Pinpoint the cell where the given text exists, returning its (x, y) midpoint coordinate. 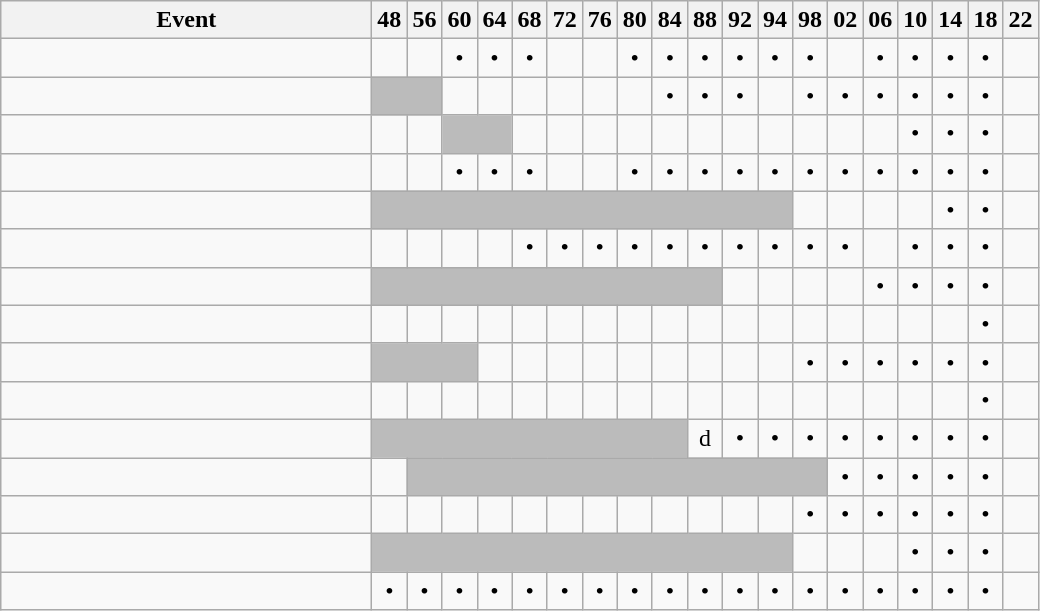
48 (390, 20)
92 (740, 20)
10 (916, 20)
80 (634, 20)
76 (600, 20)
98 (810, 20)
94 (776, 20)
Event (186, 20)
22 (1020, 20)
68 (530, 20)
84 (670, 20)
72 (564, 20)
02 (846, 20)
60 (460, 20)
56 (424, 20)
06 (880, 20)
88 (704, 20)
64 (494, 20)
14 (950, 20)
18 (986, 20)
d (704, 438)
